Find where the given text appears and provide that cell's center as [x, y] coordinate. 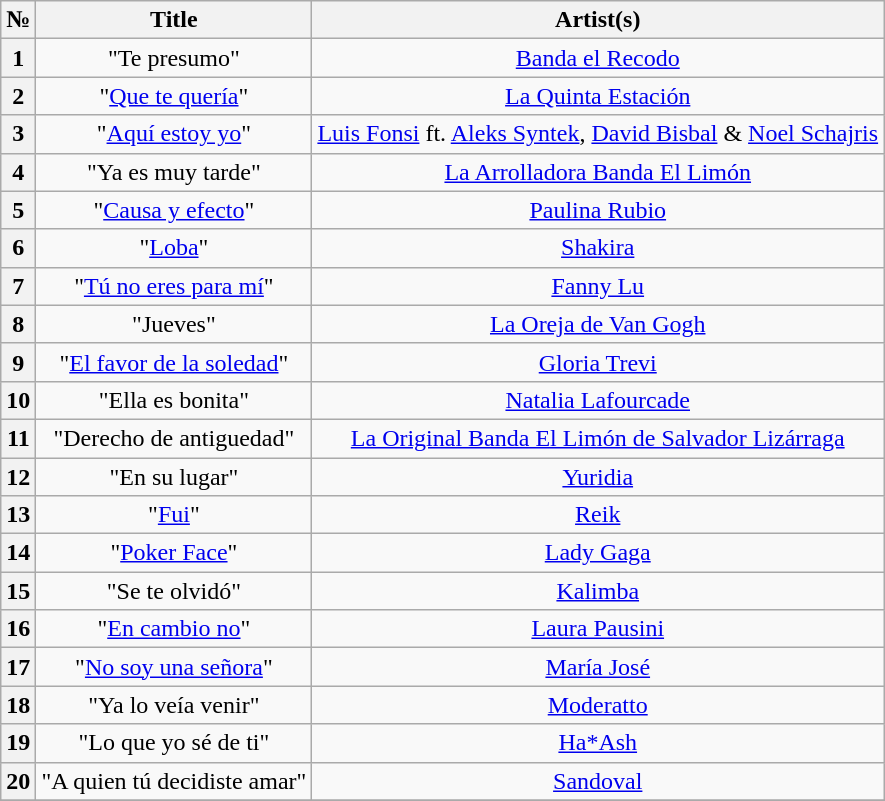
5 [18, 210]
Luis Fonsi ft. Aleks Syntek, David Bisbal & Noel Schajris [598, 134]
6 [18, 248]
Ha*Ash [598, 743]
20 [18, 781]
Natalia Lafourcade [598, 400]
"Derecho de antiguedad" [174, 438]
Fanny Lu [598, 286]
La Original Banda El Limón de Salvador Lizárraga [598, 438]
8 [18, 324]
"Ya lo veía venir" [174, 705]
3 [18, 134]
"Ya es muy tarde" [174, 172]
María José [598, 667]
"Que te quería" [174, 96]
"Ella es bonita" [174, 400]
17 [18, 667]
"Poker Face" [174, 553]
4 [18, 172]
"No soy una señora" [174, 667]
Laura Pausini [598, 629]
"Jueves" [174, 324]
13 [18, 515]
15 [18, 591]
12 [18, 477]
La Quinta Estación [598, 96]
11 [18, 438]
"Tú no eres para mí" [174, 286]
1 [18, 58]
Title [174, 20]
"Te presumo" [174, 58]
"Aquí estoy yo" [174, 134]
№ [18, 20]
Sandoval [598, 781]
"A quien tú decidiste amar" [174, 781]
"El favor de la soledad" [174, 362]
Moderatto [598, 705]
"En su lugar" [174, 477]
14 [18, 553]
"Lo que yo sé de ti" [174, 743]
"Causa y efecto" [174, 210]
19 [18, 743]
"Loba" [174, 248]
Kalimba [598, 591]
10 [18, 400]
Paulina Rubio [598, 210]
18 [18, 705]
Shakira [598, 248]
Banda el Recodo [598, 58]
"Se te olvidó" [174, 591]
Artist(s) [598, 20]
La Arrolladora Banda El Limón [598, 172]
Reik [598, 515]
2 [18, 96]
Yuridia [598, 477]
Lady Gaga [598, 553]
7 [18, 286]
9 [18, 362]
"En cambio no" [174, 629]
"Fui" [174, 515]
Gloria Trevi [598, 362]
16 [18, 629]
La Oreja de Van Gogh [598, 324]
